Provide the [X, Y] coordinate of the cell's center where the given text is located.  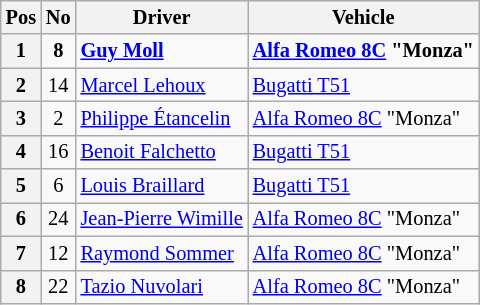
Benoit Falchetto [162, 152]
Vehicle [364, 17]
5 [21, 186]
16 [58, 152]
22 [58, 287]
Philippe Étancelin [162, 118]
3 [21, 118]
Louis Braillard [162, 186]
Driver [162, 17]
Raymond Sommer [162, 253]
Pos [21, 17]
Marcel Lehoux [162, 85]
Tazio Nuvolari [162, 287]
7 [21, 253]
12 [58, 253]
1 [21, 51]
24 [58, 219]
14 [58, 85]
Guy Moll [162, 51]
No [58, 17]
4 [21, 152]
Jean-Pierre Wimille [162, 219]
